Provide the (x, y) coordinate of the cell's center where the given text is located.  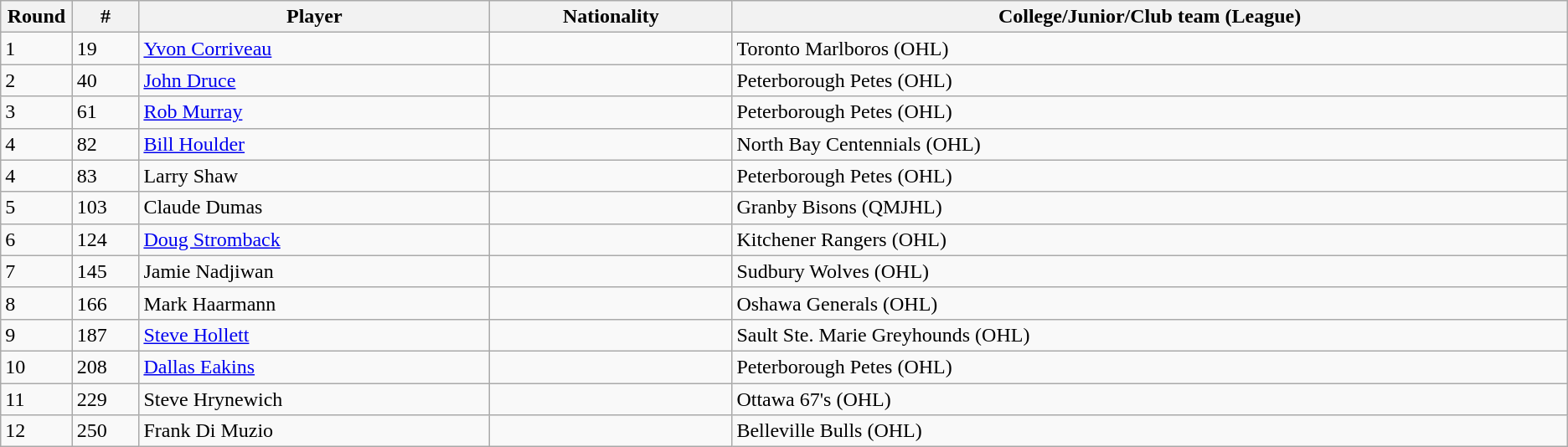
Player (315, 17)
3 (37, 112)
Rob Murray (315, 112)
Bill Houlder (315, 144)
83 (106, 176)
1 (37, 49)
166 (106, 303)
2 (37, 80)
12 (37, 431)
John Druce (315, 80)
# (106, 17)
Sault Ste. Marie Greyhounds (OHL) (1149, 335)
145 (106, 271)
40 (106, 80)
Claude Dumas (315, 208)
Frank Di Muzio (315, 431)
229 (106, 399)
208 (106, 367)
187 (106, 335)
11 (37, 399)
9 (37, 335)
Ottawa 67's (OHL) (1149, 399)
7 (37, 271)
Steve Hollett (315, 335)
19 (106, 49)
250 (106, 431)
Larry Shaw (315, 176)
Kitchener Rangers (OHL) (1149, 239)
124 (106, 239)
5 (37, 208)
Mark Haarmann (315, 303)
Round (37, 17)
Belleville Bulls (OHL) (1149, 431)
Toronto Marlboros (OHL) (1149, 49)
Steve Hrynewich (315, 399)
Jamie Nadjiwan (315, 271)
103 (106, 208)
Yvon Corriveau (315, 49)
College/Junior/Club team (League) (1149, 17)
82 (106, 144)
Doug Stromback (315, 239)
Oshawa Generals (OHL) (1149, 303)
Granby Bisons (QMJHL) (1149, 208)
Dallas Eakins (315, 367)
Nationality (611, 17)
North Bay Centennials (OHL) (1149, 144)
Sudbury Wolves (OHL) (1149, 271)
8 (37, 303)
61 (106, 112)
10 (37, 367)
6 (37, 239)
